Detect which cell encompasses the target text, then output its (X, Y) center coordinate. 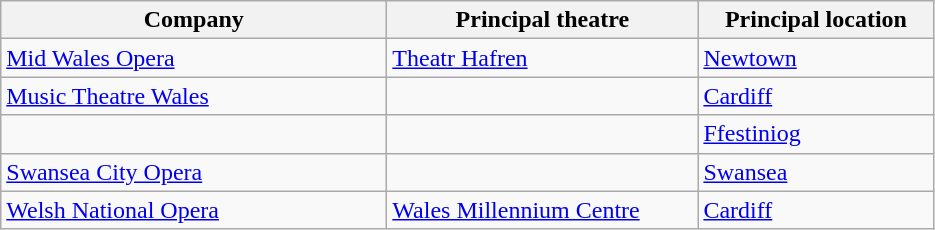
Swansea (816, 172)
Music Theatre Wales (194, 96)
Theatr Hafren (542, 58)
Wales Millennium Centre (542, 210)
Company (194, 20)
Principal theatre (542, 20)
Welsh National Opera (194, 210)
Newtown (816, 58)
Principal location (816, 20)
Mid Wales Opera (194, 58)
Ffestiniog (816, 134)
Swansea City Opera (194, 172)
